Detect which cell encompasses the target text, then output its (x, y) center coordinate. 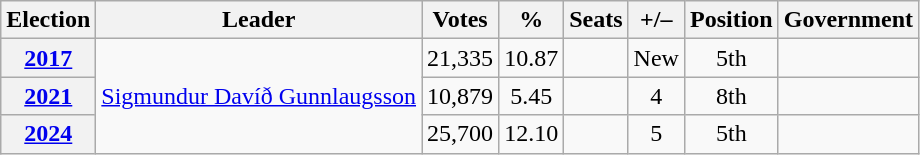
5.45 (532, 96)
4 (656, 96)
21,335 (460, 58)
Sigmundur Davíð Gunnlaugsson (259, 96)
8th (731, 96)
2024 (48, 134)
12.10 (532, 134)
2017 (48, 58)
+/– (656, 20)
2021 (48, 96)
5 (656, 134)
Votes (460, 20)
Government (848, 20)
10.87 (532, 58)
% (532, 20)
Position (731, 20)
Leader (259, 20)
Seats (596, 20)
10,879 (460, 96)
Election (48, 20)
25,700 (460, 134)
New (656, 58)
